Return the (x, y) coordinate for the center point of the cell that contains the specified text.  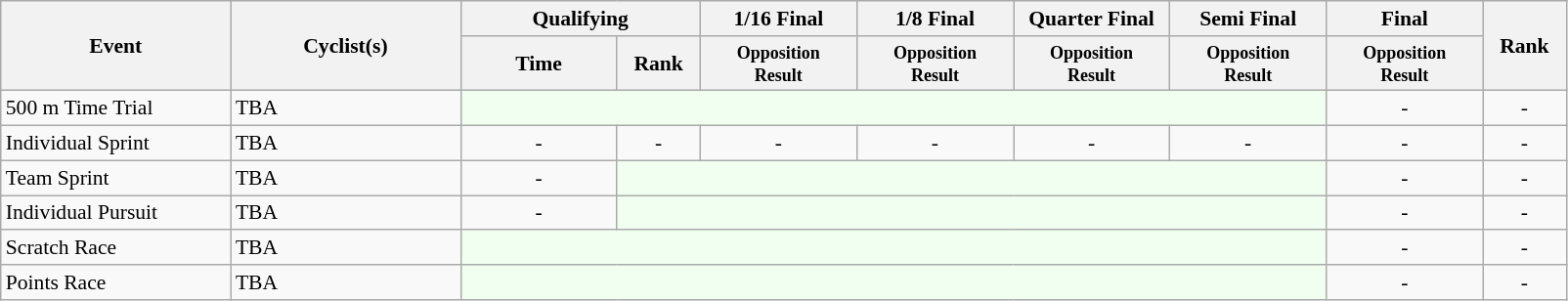
1/16 Final (778, 19)
Scratch Race (115, 248)
Cyclist(s) (346, 46)
Individual Sprint (115, 144)
Final (1405, 19)
Individual Pursuit (115, 213)
Semi Final (1248, 19)
500 m Time Trial (115, 108)
Time (539, 64)
Event (115, 46)
Team Sprint (115, 178)
Quarter Final (1091, 19)
1/8 Final (935, 19)
Qualifying (581, 19)
Points Race (115, 282)
